Locate the cell with the specified text and output its (x, y) center coordinate. 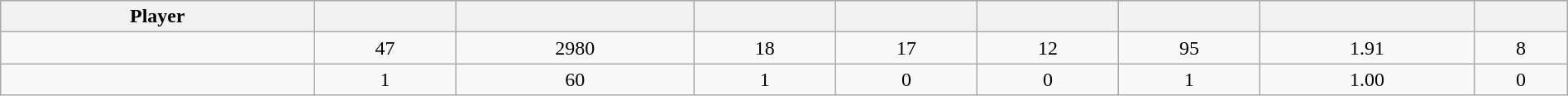
8 (1522, 48)
60 (575, 79)
47 (385, 48)
12 (1047, 48)
18 (764, 48)
95 (1189, 48)
2980 (575, 48)
1.91 (1368, 48)
Player (157, 17)
17 (906, 48)
1.00 (1368, 79)
